Capture the cell that displays the provided text and extract its (X, Y) central coordinate. 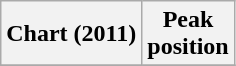
Peakposition (188, 34)
Chart (2011) (72, 34)
